Return (X, Y) of the center of cell containing provided text 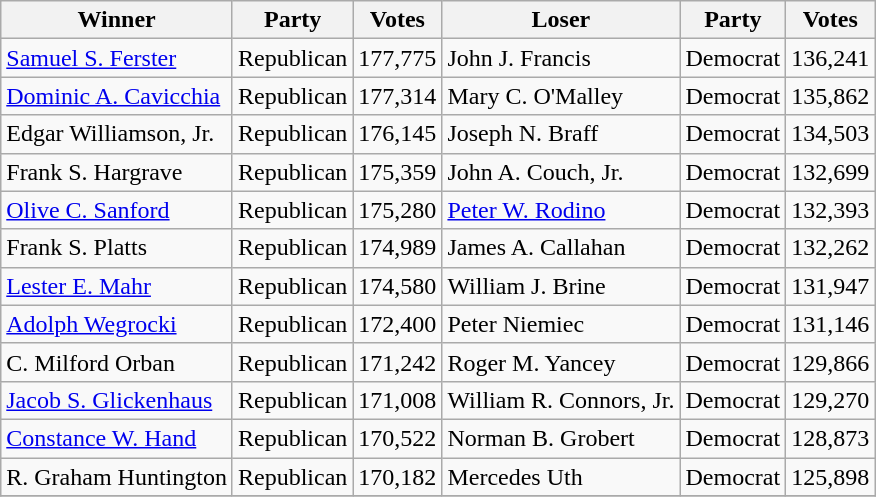
Adolph Wegrocki (117, 324)
Samuel S. Ferster (117, 58)
Olive C. Sanford (117, 210)
Constance W. Hand (117, 438)
174,989 (398, 248)
125,898 (830, 477)
175,280 (398, 210)
170,522 (398, 438)
129,270 (830, 400)
Jacob S. Glickenhaus (117, 400)
175,359 (398, 172)
170,182 (398, 477)
Mary C. O'Malley (561, 96)
131,947 (830, 286)
135,862 (830, 96)
Frank S. Hargrave (117, 172)
132,393 (830, 210)
136,241 (830, 58)
James A. Callahan (561, 248)
Roger M. Yancey (561, 362)
R. Graham Huntington (117, 477)
C. Milford Orban (117, 362)
171,242 (398, 362)
176,145 (398, 134)
William R. Connors, Jr. (561, 400)
Loser (561, 20)
131,146 (830, 324)
177,314 (398, 96)
177,775 (398, 58)
Frank S. Platts (117, 248)
129,866 (830, 362)
Norman B. Grobert (561, 438)
174,580 (398, 286)
Peter W. Rodino (561, 210)
Mercedes Uth (561, 477)
Edgar Williamson, Jr. (117, 134)
John A. Couch, Jr. (561, 172)
John J. Francis (561, 58)
Dominic A. Cavicchia (117, 96)
171,008 (398, 400)
134,503 (830, 134)
128,873 (830, 438)
William J. Brine (561, 286)
Lester E. Mahr (117, 286)
132,262 (830, 248)
Joseph N. Braff (561, 134)
132,699 (830, 172)
Winner (117, 20)
172,400 (398, 324)
Peter Niemiec (561, 324)
